Return the [X, Y] coordinate for the center point of the cell that contains the specified text.  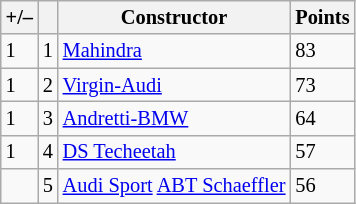
83 [322, 51]
4 [48, 152]
56 [322, 186]
73 [322, 85]
5 [48, 186]
57 [322, 152]
Mahindra [174, 51]
Points [322, 17]
Andretti-BMW [174, 118]
Constructor [174, 17]
64 [322, 118]
DS Techeetah [174, 152]
Virgin-Audi [174, 85]
Audi Sport ABT Schaeffler [174, 186]
2 [48, 85]
3 [48, 118]
+/– [20, 17]
